Return the (x, y) coordinate for the center point of the cell that contains the specified text.  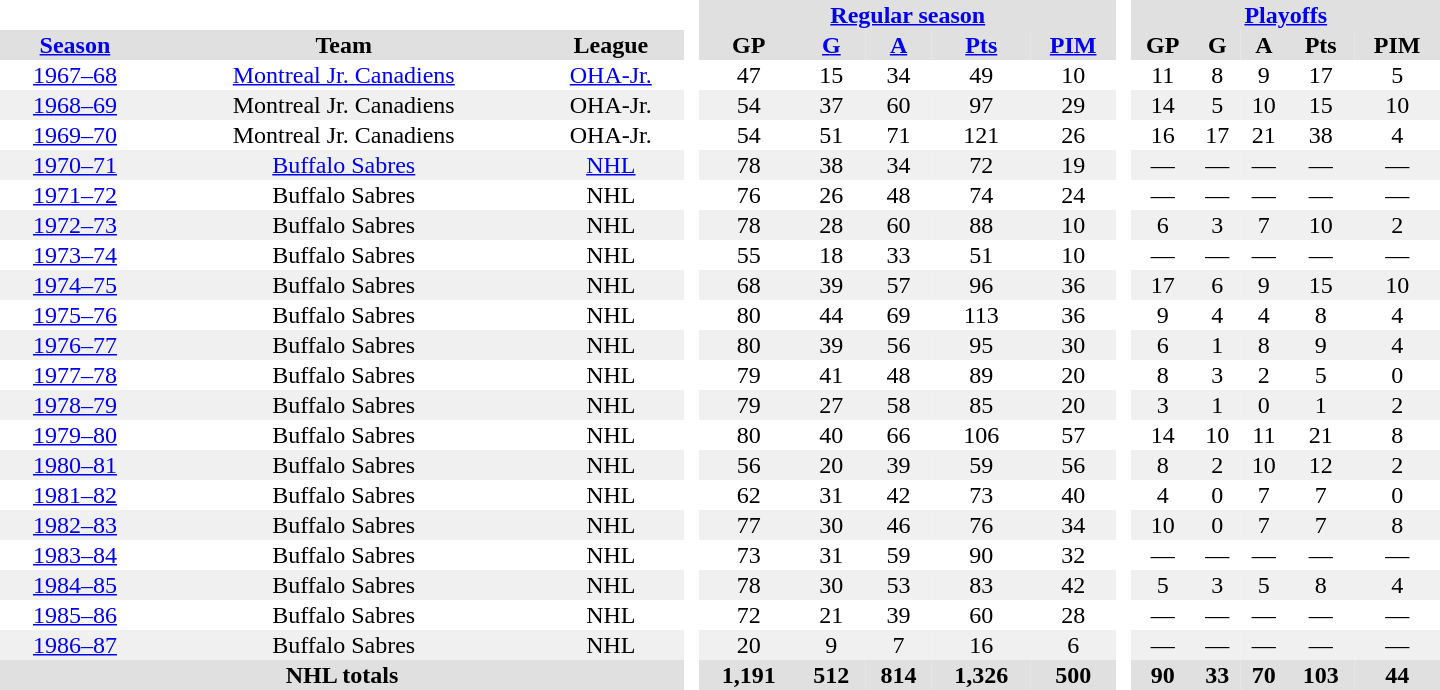
70 (1264, 675)
1982–83 (75, 525)
Playoffs (1286, 15)
Regular season (908, 15)
66 (898, 435)
37 (832, 105)
1984–85 (75, 585)
1977–78 (75, 375)
1,326 (981, 675)
512 (832, 675)
1968–69 (75, 105)
1979–80 (75, 435)
1970–71 (75, 165)
1969–70 (75, 135)
814 (898, 675)
Team (344, 45)
1983–84 (75, 555)
47 (749, 75)
106 (981, 435)
27 (832, 405)
95 (981, 345)
1973–74 (75, 255)
58 (898, 405)
Season (75, 45)
12 (1320, 465)
24 (1073, 195)
53 (898, 585)
49 (981, 75)
62 (749, 495)
1975–76 (75, 315)
96 (981, 285)
1972–73 (75, 225)
18 (832, 255)
88 (981, 225)
1967–68 (75, 75)
1,191 (749, 675)
32 (1073, 555)
103 (1320, 675)
League (611, 45)
41 (832, 375)
69 (898, 315)
29 (1073, 105)
97 (981, 105)
83 (981, 585)
500 (1073, 675)
113 (981, 315)
68 (749, 285)
1986–87 (75, 645)
19 (1073, 165)
89 (981, 375)
1971–72 (75, 195)
NHL totals (342, 675)
1976–77 (75, 345)
121 (981, 135)
55 (749, 255)
71 (898, 135)
1980–81 (75, 465)
1985–86 (75, 615)
1978–79 (75, 405)
77 (749, 525)
1981–82 (75, 495)
74 (981, 195)
1974–75 (75, 285)
46 (898, 525)
85 (981, 405)
